Detect which cell encompasses the target text, then output its (X, Y) center coordinate. 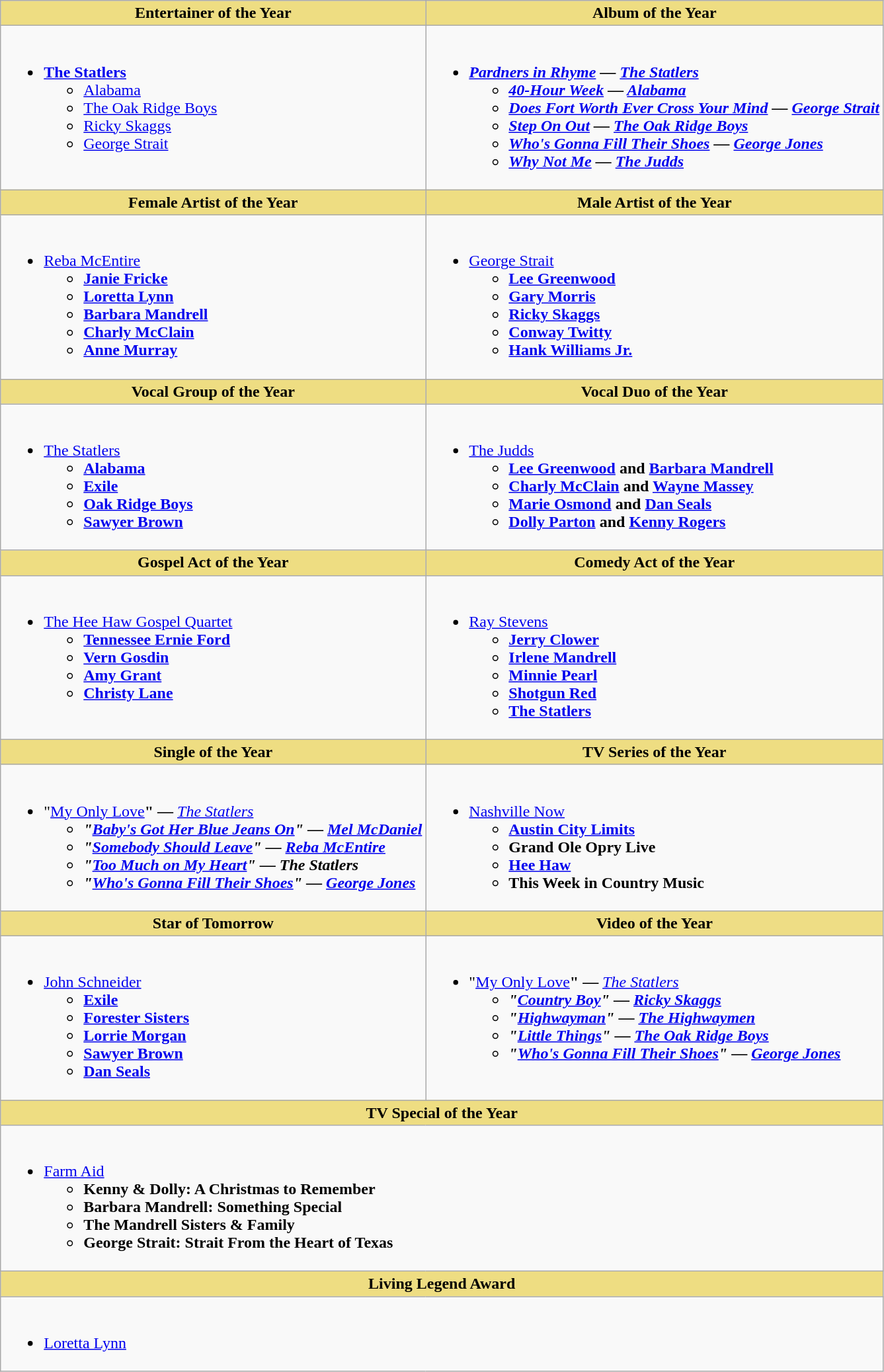
Single of the Year (213, 752)
The StatlersAlabamaThe Oak Ridge BoysRicky SkaggsGeorge Strait (213, 108)
Loretta Lynn (442, 1334)
The Hee Haw Gospel QuartetTennessee Ernie FordVern GosdinAmy GrantChristy Lane (213, 657)
Album of the Year (655, 13)
The StatlersAlabamaExileOak Ridge BoysSawyer Brown (213, 477)
Vocal Group of the Year (213, 391)
Vocal Duo of the Year (655, 391)
The JuddsLee Greenwood and Barbara MandrellCharly McClain and Wayne MasseyMarie Osmond and Dan SealsDolly Parton and Kenny Rogers (655, 477)
TV Special of the Year (442, 1113)
Reba McEntireJanie FrickeLoretta LynnBarbara MandrellCharly McClainAnne Murray (213, 297)
George StraitLee GreenwoodGary MorrisRicky SkaggsConway TwittyHank Williams Jr. (655, 297)
Living Legend Award (442, 1284)
Male Artist of the Year (655, 202)
Video of the Year (655, 923)
Star of Tomorrow (213, 923)
Entertainer of the Year (213, 13)
Nashville NowAustin City LimitsGrand Ole Opry LiveHee HawThis Week in Country Music (655, 837)
John SchneiderExileForester SistersLorrie MorganSawyer BrownDan Seals (213, 1018)
TV Series of the Year (655, 752)
Comedy Act of the Year (655, 563)
Gospel Act of the Year (213, 563)
Female Artist of the Year (213, 202)
Ray StevensJerry ClowerIrlene MandrellMinnie PearlShotgun RedThe Statlers (655, 657)
